Detect which cell encompasses the target text, then output its [X, Y] center coordinate. 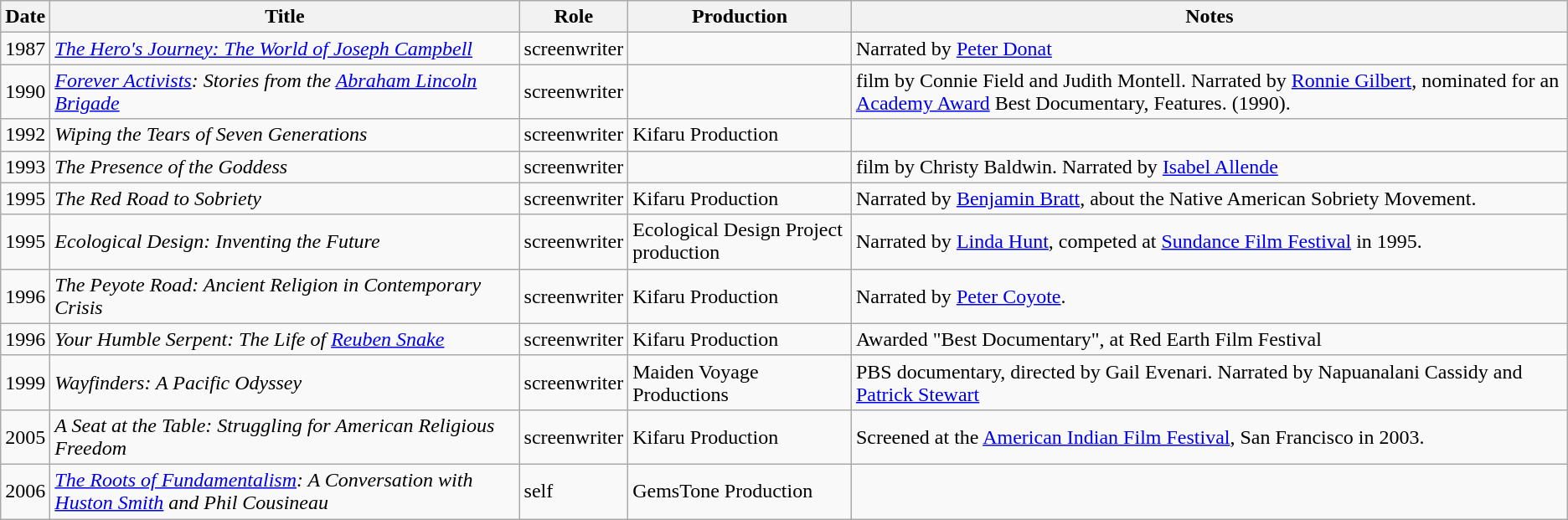
1987 [25, 49]
Narrated by Benjamin Bratt, about the Native American Sobriety Movement. [1210, 198]
Narrated by Peter Coyote. [1210, 296]
Maiden Voyage Productions [740, 382]
Wiping the Tears of Seven Generations [285, 135]
Title [285, 17]
The Presence of the Goddess [285, 167]
2005 [25, 437]
The Hero's Journey: The World of Joseph Campbell [285, 49]
A Seat at the Table: Struggling for American Religious Freedom [285, 437]
GemsTone Production [740, 491]
The Peyote Road: Ancient Religion in Contemporary Crisis [285, 296]
Date [25, 17]
1992 [25, 135]
Notes [1210, 17]
Your Humble Serpent: The Life of Reuben Snake [285, 339]
Ecological Design Project production [740, 241]
Forever Activists: Stories from the Abraham Lincoln Brigade [285, 92]
Wayfinders: A Pacific Odyssey [285, 382]
film by Christy Baldwin. Narrated by Isabel Allende [1210, 167]
Production [740, 17]
Role [574, 17]
The Red Road to Sobriety [285, 198]
Ecological Design: Inventing the Future [285, 241]
Narrated by Peter Donat [1210, 49]
1993 [25, 167]
1999 [25, 382]
The Roots of Fundamentalism: A Conversation with Huston Smith and Phil Cousineau [285, 491]
1990 [25, 92]
film by Connie Field and Judith Montell. Narrated by Ronnie Gilbert, nominated for an Academy Award Best Documentary, Features. (1990). [1210, 92]
Awarded "Best Documentary", at Red Earth Film Festival [1210, 339]
PBS documentary, directed by Gail Evenari. Narrated by Napuanalani Cassidy and Patrick Stewart [1210, 382]
Narrated by Linda Hunt, competed at Sundance Film Festival in 1995. [1210, 241]
2006 [25, 491]
Screened at the American Indian Film Festival, San Francisco in 2003. [1210, 437]
self [574, 491]
